Search for the cell housing the specified text and yield its [X, Y] center coordinate. 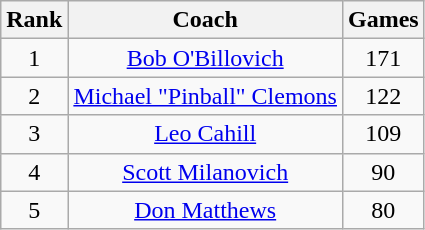
Scott Milanovich [206, 172]
Bob O'Billovich [206, 58]
171 [383, 58]
80 [383, 210]
109 [383, 134]
Games [383, 20]
Coach [206, 20]
122 [383, 96]
90 [383, 172]
2 [34, 96]
Michael "Pinball" Clemons [206, 96]
Rank [34, 20]
Don Matthews [206, 210]
1 [34, 58]
4 [34, 172]
5 [34, 210]
3 [34, 134]
Leo Cahill [206, 134]
